Provide the (x, y) coordinate of the cell's center where the given text is located.  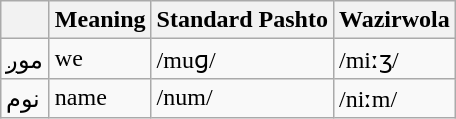
name (100, 98)
Meaning (100, 20)
Standard Pashto (242, 20)
/miːʒ/ (394, 59)
موږ (26, 59)
Wazirwola (394, 20)
/muɡ/ (242, 59)
/num/ (242, 98)
نوم (26, 98)
/niːm/ (394, 98)
we (100, 59)
